Provide the [X, Y] coordinate of the cell's center where the given text is located.  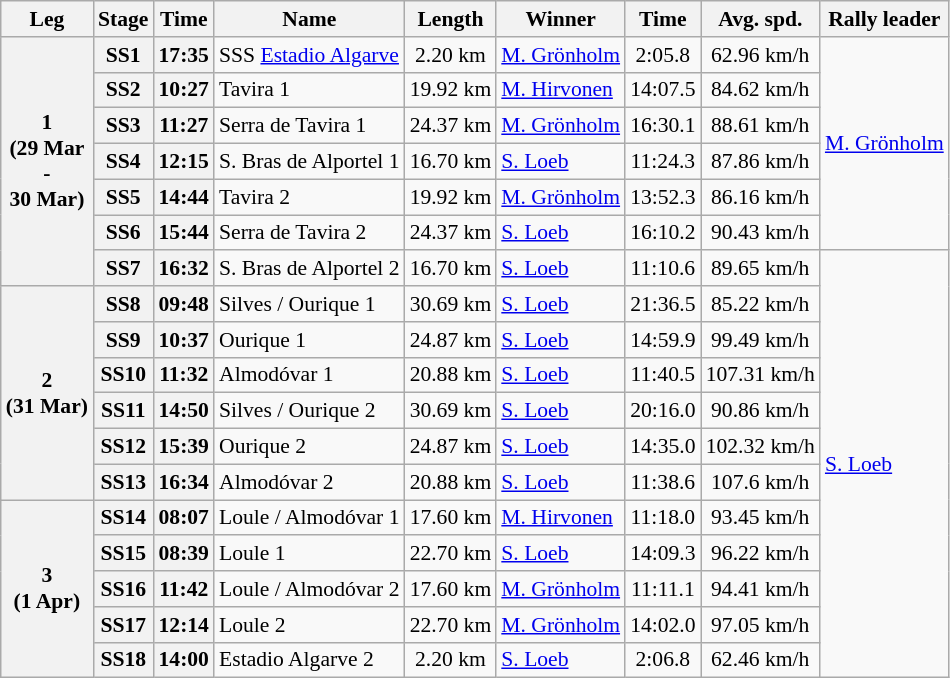
12:15 [183, 162]
86.16 km/h [760, 197]
15:44 [183, 233]
93.45 km/h [760, 518]
2:06.8 [662, 660]
S. Bras de Alportel 2 [310, 269]
3(1 Apr) [47, 589]
1(29 Mar-30 Mar) [47, 162]
96.22 km/h [760, 554]
Rally leader [884, 19]
14:59.9 [662, 340]
SS16 [123, 589]
SS11 [123, 411]
107.31 km/h [760, 375]
Leg [47, 19]
84.62 km/h [760, 90]
102.32 km/h [760, 447]
14:09.3 [662, 554]
2(31 Mar) [47, 393]
Almodóvar 2 [310, 482]
16:32 [183, 269]
62.46 km/h [760, 660]
SS3 [123, 126]
21:36.5 [662, 304]
Estadio Algarve 2 [310, 660]
Winner [560, 19]
16:30.1 [662, 126]
14:07.5 [662, 90]
88.61 km/h [760, 126]
11:38.6 [662, 482]
SS5 [123, 197]
14:00 [183, 660]
SS14 [123, 518]
Ourique 1 [310, 340]
10:27 [183, 90]
107.6 km/h [760, 482]
SS13 [123, 482]
SS17 [123, 625]
SS18 [123, 660]
08:07 [183, 518]
SS15 [123, 554]
11:24.3 [662, 162]
11:40.5 [662, 375]
Avg. spd. [760, 19]
13:52.3 [662, 197]
11:42 [183, 589]
10:37 [183, 340]
14:50 [183, 411]
Loule 2 [310, 625]
Loule / Almodóvar 1 [310, 518]
14:44 [183, 197]
SSS Estadio Algarve [310, 55]
85.22 km/h [760, 304]
SS1 [123, 55]
Silves / Ourique 1 [310, 304]
Almodóvar 1 [310, 375]
Serra de Tavira 2 [310, 233]
SS9 [123, 340]
16:34 [183, 482]
11:27 [183, 126]
15:39 [183, 447]
89.65 km/h [760, 269]
Tavira 2 [310, 197]
Tavira 1 [310, 90]
11:11.1 [662, 589]
2:05.8 [662, 55]
08:39 [183, 554]
S. Bras de Alportel 1 [310, 162]
Silves / Ourique 2 [310, 411]
SS10 [123, 375]
90.86 km/h [760, 411]
90.43 km/h [760, 233]
11:32 [183, 375]
11:10.6 [662, 269]
Stage [123, 19]
SS2 [123, 90]
Loule 1 [310, 554]
20:16.0 [662, 411]
17:35 [183, 55]
16:10.2 [662, 233]
09:48 [183, 304]
14:02.0 [662, 625]
SS6 [123, 233]
Name [310, 19]
99.49 km/h [760, 340]
11:18.0 [662, 518]
14:35.0 [662, 447]
Loule / Almodóvar 2 [310, 589]
94.41 km/h [760, 589]
Serra de Tavira 1 [310, 126]
Ourique 2 [310, 447]
12:14 [183, 625]
SS8 [123, 304]
Length [451, 19]
62.96 km/h [760, 55]
SS7 [123, 269]
87.86 km/h [760, 162]
SS12 [123, 447]
97.05 km/h [760, 625]
SS4 [123, 162]
